Detect which cell encompasses the target text, then output its [x, y] center coordinate. 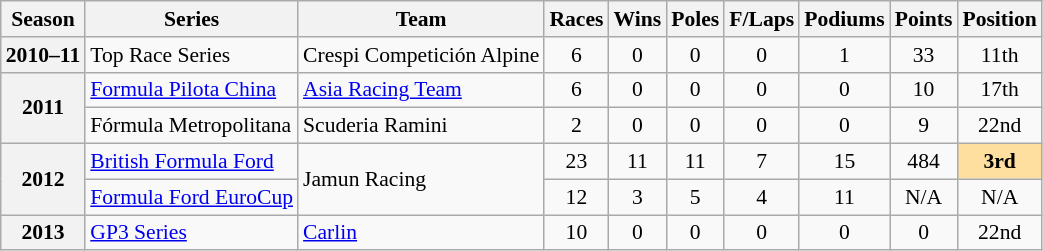
Top Race Series [192, 55]
Formula Ford EuroCup [192, 197]
5 [695, 197]
Crespi Competición Alpine [421, 55]
23 [576, 162]
17th [999, 90]
Formula Pilota China [192, 90]
Points [924, 19]
Jamun Racing [421, 180]
GP3 Series [192, 233]
Season [43, 19]
2010–11 [43, 55]
7 [762, 162]
3 [637, 197]
4 [762, 197]
2013 [43, 233]
British Formula Ford [192, 162]
9 [924, 126]
1 [844, 55]
2 [576, 126]
12 [576, 197]
Series [192, 19]
Carlin [421, 233]
Fórmula Metropolitana [192, 126]
33 [924, 55]
2012 [43, 180]
Poles [695, 19]
Races [576, 19]
484 [924, 162]
Wins [637, 19]
Team [421, 19]
11th [999, 55]
15 [844, 162]
3rd [999, 162]
F/Laps [762, 19]
Podiums [844, 19]
Scuderia Ramini [421, 126]
Asia Racing Team [421, 90]
Position [999, 19]
2011 [43, 108]
